Output the [X, Y] coordinate of the center of the cell containing the given text.  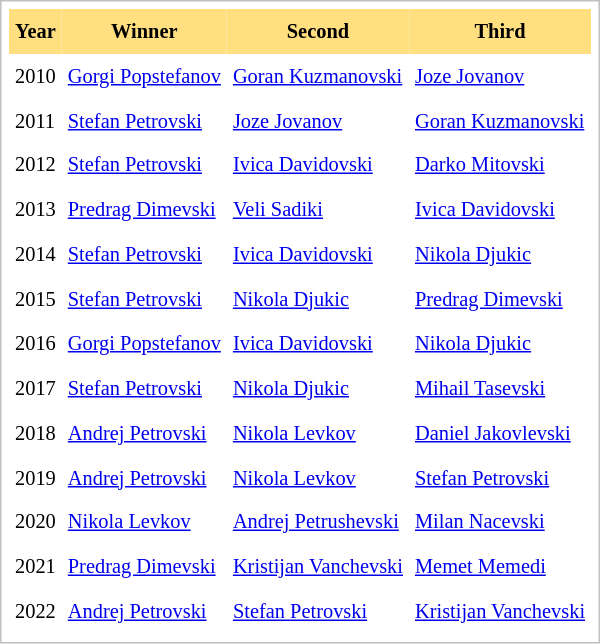
2010 [36, 76]
Milan Nacevski [500, 522]
Veli Sadiki [318, 210]
Year [36, 32]
Darko Mitovski [500, 166]
Daniel Jakovlevski [500, 434]
2016 [36, 344]
Winner [144, 32]
2015 [36, 300]
Third [500, 32]
2013 [36, 210]
Mihail Tasevski [500, 388]
2019 [36, 478]
Andrej Petrushevski [318, 522]
2021 [36, 566]
2018 [36, 434]
Second [318, 32]
2012 [36, 166]
2020 [36, 522]
2017 [36, 388]
2014 [36, 254]
2022 [36, 612]
2011 [36, 120]
Memet Memedi [500, 566]
